Detect which cell encompasses the target text, then output its [X, Y] center coordinate. 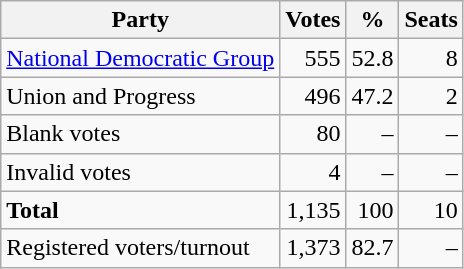
10 [431, 210]
Union and Progress [140, 96]
52.8 [372, 58]
Total [140, 210]
82.7 [372, 248]
100 [372, 210]
496 [313, 96]
Invalid votes [140, 172]
2 [431, 96]
4 [313, 172]
Blank votes [140, 134]
Votes [313, 20]
% [372, 20]
National Democratic Group [140, 58]
1,373 [313, 248]
47.2 [372, 96]
80 [313, 134]
Registered voters/turnout [140, 248]
8 [431, 58]
1,135 [313, 210]
Seats [431, 20]
555 [313, 58]
Party [140, 20]
